Detect which cell encompasses the target text, then output its [x, y] center coordinate. 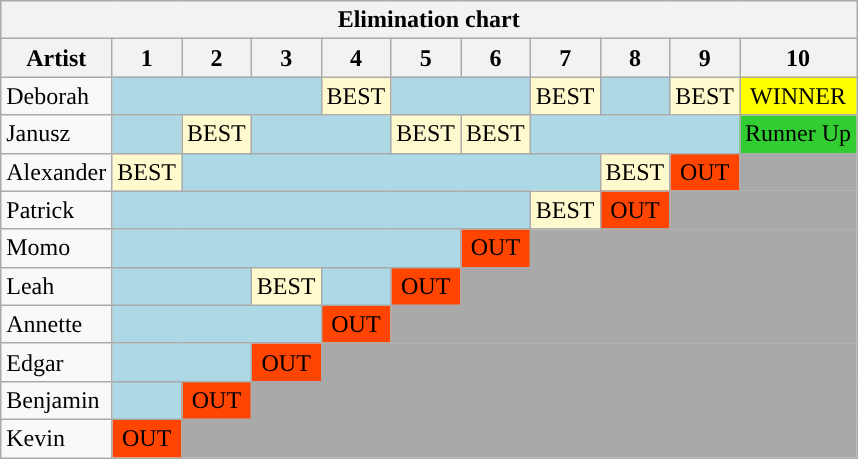
Deborah [56, 96]
2 [217, 58]
10 [798, 58]
5 [426, 58]
4 [356, 58]
Runner Up [798, 134]
3 [286, 58]
Momo [56, 248]
1 [147, 58]
Annette [56, 324]
Elimination chart [429, 20]
Janusz [56, 134]
Benjamin [56, 400]
8 [635, 58]
Edgar [56, 362]
Leah [56, 286]
Patrick [56, 210]
Artist [56, 58]
Alexander [56, 172]
WINNER [798, 96]
9 [705, 58]
Kevin [56, 438]
7 [565, 58]
6 [496, 58]
